Capture the cell that displays the provided text and extract its [x, y] central coordinate. 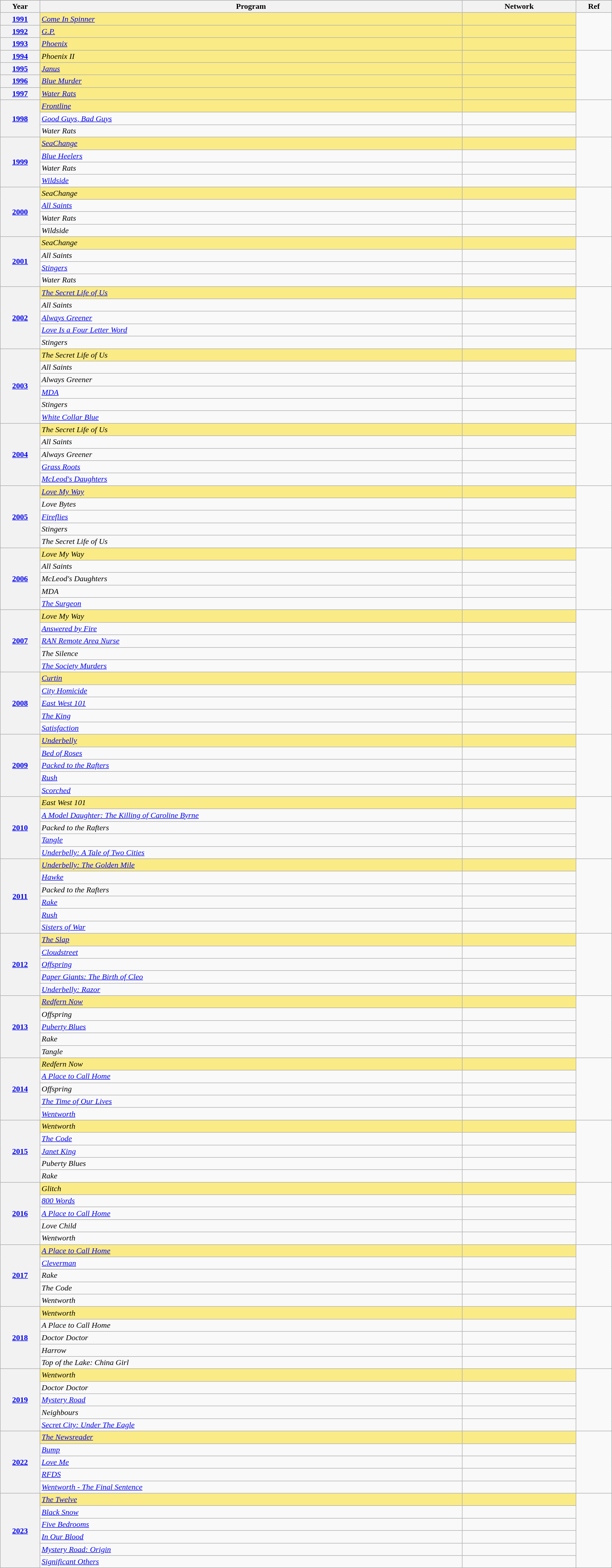
2011 [20, 896]
2014 [20, 1089]
White Collar Blue [251, 417]
Mystery Road: Origin [251, 1549]
G.P. [251, 31]
Neighbours [251, 1412]
Secret City: Under The Eagle [251, 1425]
The Society Murders [251, 666]
Network [519, 7]
Blue Heelers [251, 156]
Love Me [251, 1462]
The Time of Our Lives [251, 1101]
Satisfaction [251, 728]
2018 [20, 1338]
2009 [20, 765]
2006 [20, 579]
In Our Blood [251, 1537]
Significant Others [251, 1562]
Janus [251, 69]
2023 [20, 1530]
1992 [20, 31]
2001 [20, 261]
Year [20, 7]
1993 [20, 44]
800 Words [251, 1201]
2000 [20, 212]
2019 [20, 1400]
Good Guys, Bad Guys [251, 118]
Top of the Lake: China Girl [251, 1363]
2012 [20, 964]
2005 [20, 516]
Janet King [251, 1151]
Fireflies [251, 516]
Wentworth - The Final Sentence [251, 1487]
2004 [20, 454]
Harrow [251, 1350]
1994 [20, 56]
City Homicide [251, 691]
RFDS [251, 1475]
Sisters of War [251, 927]
Black Snow [251, 1512]
Bump [251, 1450]
A Model Daughter: The Killing of Caroline Byrne [251, 815]
2015 [20, 1151]
Underbelly: The Golden Mile [251, 865]
The Surgeon [251, 604]
The Silence [251, 653]
Phoenix [251, 44]
2010 [20, 828]
The King [251, 716]
2008 [20, 703]
Phoenix II [251, 56]
1995 [20, 69]
2013 [20, 1027]
1998 [20, 118]
The Newsreader [251, 1437]
2017 [20, 1275]
Love Is a Four Letter Word [251, 330]
Love Bytes [251, 504]
Frontline [251, 106]
1999 [20, 162]
Underbelly: Razor [251, 989]
Bed of Roses [251, 753]
Mystery Road [251, 1400]
2022 [20, 1462]
Cleverman [251, 1263]
1991 [20, 19]
Underbelly: A Tale of Two Cities [251, 852]
Ref [594, 7]
Come In Spinner [251, 19]
2016 [20, 1213]
The Slap [251, 939]
1996 [20, 81]
Love Child [251, 1226]
Five Bedrooms [251, 1524]
RAN Remote Area Nurse [251, 641]
Scorched [251, 790]
Hawke [251, 877]
Cloudstreet [251, 952]
Paper Giants: The Birth of Cleo [251, 977]
Blue Murder [251, 81]
Program [251, 7]
Answered by Fire [251, 629]
Grass Roots [251, 467]
Curtin [251, 678]
2002 [20, 317]
The Twelve [251, 1499]
Glitch [251, 1189]
2003 [20, 386]
1997 [20, 93]
2007 [20, 641]
Underbelly [251, 740]
